Locate the cell with the specified text and output its (x, y) center coordinate. 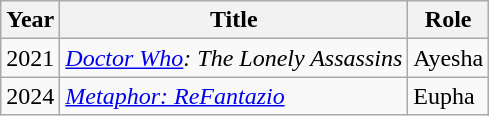
2024 (30, 96)
Role (448, 20)
Eupha (448, 96)
Metaphor: ReFantazio (234, 96)
Title (234, 20)
Year (30, 20)
2021 (30, 58)
Doctor Who: The Lonely Assassins (234, 58)
Ayesha (448, 58)
